Detect which cell encompasses the target text, then output its (x, y) center coordinate. 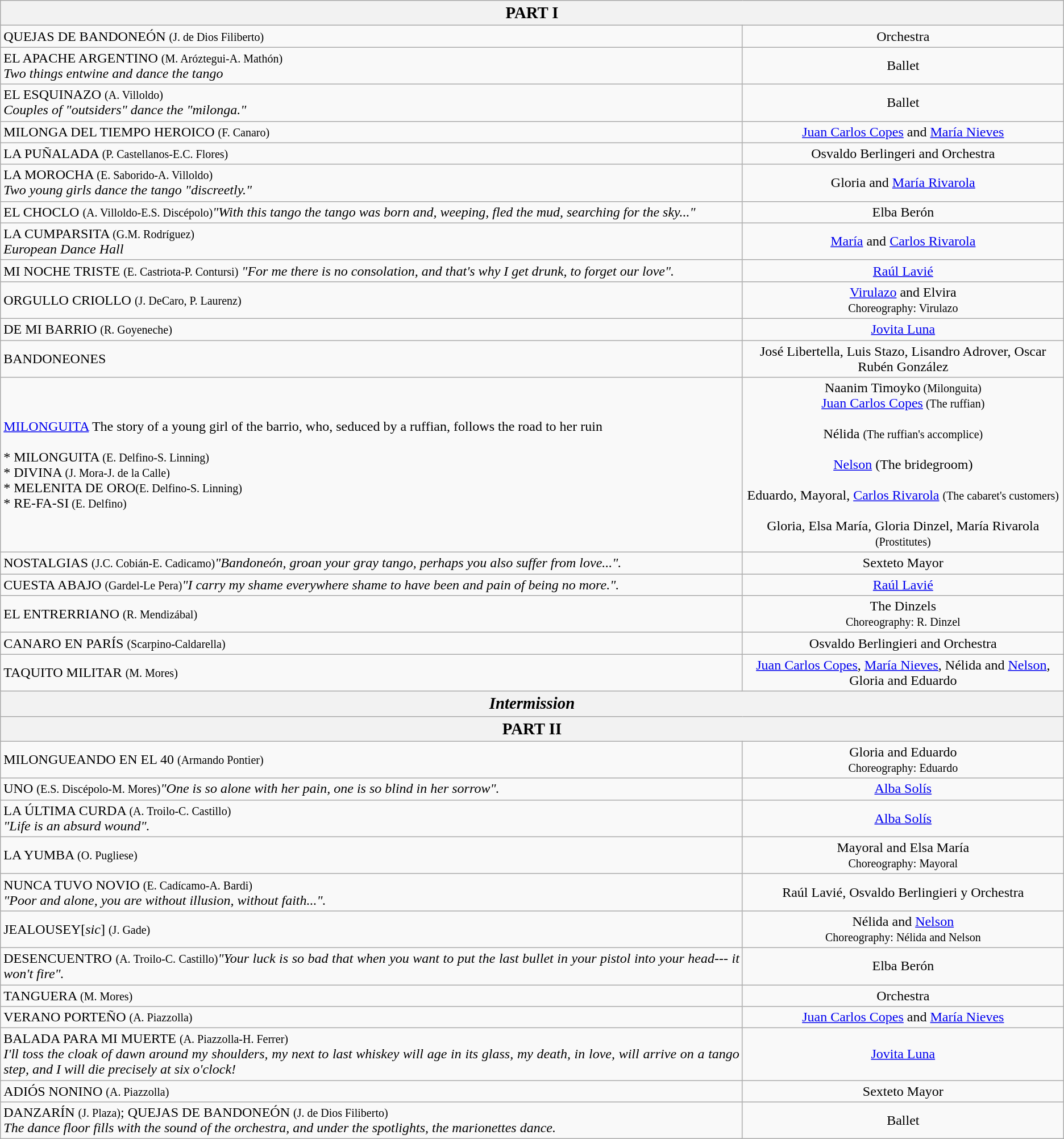
Raúl Lavié, Osvaldo Berlingieri y Orchestra (903, 892)
CUESTA ABAJO (Gardel-Le Pera)"I carry my shame everywhere shame to have been and pain of being no more.". (372, 585)
ORGULLO CRIOLLO (J. DeCaro, P. Laurenz) (372, 300)
The DinzelsChoreography: R. Dinzel (903, 614)
Mayoral and Elsa MaríaChoreography: Mayoral (903, 855)
EL ESQUINAZO (A. Villoldo)Couples of "outsiders" dance the "milonga." (372, 102)
Osvaldo Berlingieri and Orchestra (903, 643)
TAQUITO MILITAR (M. Mores) (372, 673)
MILONGUEANDO EN EL 40 (Armando Pontier) (372, 759)
José Libertella, Luis Stazo, Lisandro Adrover, Oscar Rubén González (903, 358)
LA MOROCHA (E. Saborido-A. Villoldo)Two young girls dance the tango "discreetly." (372, 183)
BANDONEONES (372, 358)
DESENCUENTRO (A. Troilo-C. Castillo)"Your luck is so bad that when you want to put the last bullet in your pistol into your head--- it won't fire". (372, 966)
Virulazo and ElviraChoreography: Virulazo (903, 300)
DE MI BARRIO (R. Goyeneche) (372, 329)
Juan Carlos Copes, María Nieves, Nélida and Nelson, Gloria and Eduardo (903, 673)
NOSTALGIAS (J.C. Cobián-E. Cadicamo)"Bandoneón, groan your gray tango, perhaps you also suffer from love...". (372, 563)
NUNCA TUVO NOVIO (E. Cadícamo-A. Bardi)"Poor and alone, you are without illusion, without faith...". (372, 892)
MI NOCHE TRISTE (E. Castriota-P. Contursi) "For me there is no consolation, and that's why I get drunk, to forget our love". (372, 271)
UNO (E.S. Discépolo-M. Mores)"One is so alone with her pain, one is so blind in her sorrow". (372, 789)
LA PUÑALADA (P. Castellanos-E.C. Flores) (372, 153)
EL CHOCLO (A. Villoldo-E.S. Discépolo)"With this tango the tango was born and, weeping, fled the mud, searching for the sky..." (372, 212)
Nélida and NelsonChoreography: Nélida and Nelson (903, 929)
QUEJAS DE BANDONEÓN (J. de Dios Filiberto) (372, 36)
VERANO PORTEÑO (A. Piazzolla) (372, 1017)
ADIÓS NONINO (A. Piazzolla) (372, 1091)
Osvaldo Berlingeri and Orchestra (903, 153)
EL ENTRERRIANO (R. Mendizábal) (372, 614)
Gloria and EduardoChoreography: Eduardo (903, 759)
María and Carlos Rivarola (903, 241)
LA YUMBA (O. Pugliese) (372, 855)
MILONGA DEL TIEMPO HEROICO (F. Canaro) (372, 132)
LA CUMPARSITA (G.M. Rodríguez)European Dance Hall (372, 241)
Gloria and María Rivarola (903, 183)
EL APACHE ARGENTINO (M. Aróztegui-A. Mathón)Two things entwine and dance the tango (372, 66)
Intermission (532, 704)
PART II (532, 729)
CANARO EN PARÍS (Scarpino-Caldarella) (372, 643)
PART I (532, 13)
JEALOUSEY[sic] (J. Gade) (372, 929)
LA ÚLTIMA CURDA (A. Troilo-C. Castillo)"Life is an absurd wound". (372, 818)
TANGUERA (M. Mores) (372, 995)
